Locate the cell with the specified text and output its [X, Y] center coordinate. 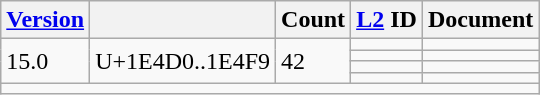
Count [314, 20]
15.0 [46, 61]
42 [314, 61]
L2 ID [387, 20]
Version [46, 20]
Document [480, 20]
U+1E4D0..1E4F9 [183, 61]
